Pinpoint the cell where the given text exists, returning its [x, y] midpoint coordinate. 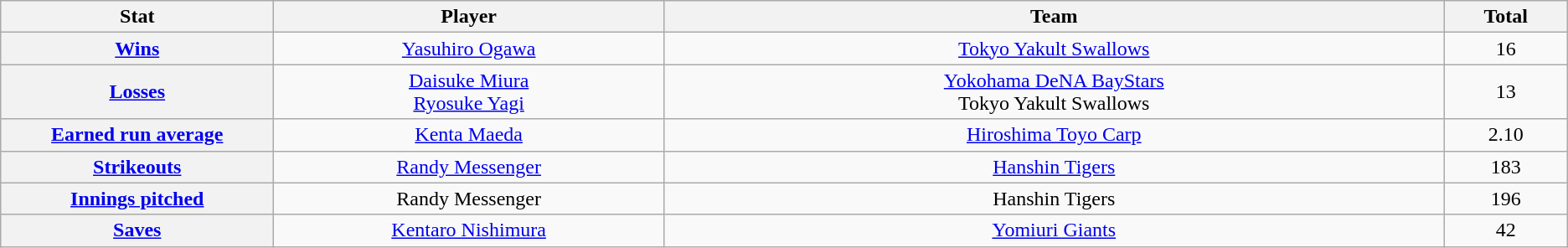
2.10 [1506, 135]
183 [1506, 167]
Yasuhiro Ogawa [469, 49]
13 [1506, 92]
Total [1506, 17]
Kentaro Nishimura [469, 230]
Kenta Maeda [469, 135]
Player [469, 17]
Losses [137, 92]
Team [1055, 17]
Innings pitched [137, 199]
Tokyo Yakult Swallows [1055, 49]
Wins [137, 49]
Strikeouts [137, 167]
16 [1506, 49]
Hiroshima Toyo Carp [1055, 135]
Daisuke MiuraRyosuke Yagi [469, 92]
Stat [137, 17]
42 [1506, 230]
Yokohama DeNA BayStarsTokyo Yakult Swallows [1055, 92]
Earned run average [137, 135]
Yomiuri Giants [1055, 230]
Saves [137, 230]
196 [1506, 199]
